Locate the cell with the specified text and output its [X, Y] center coordinate. 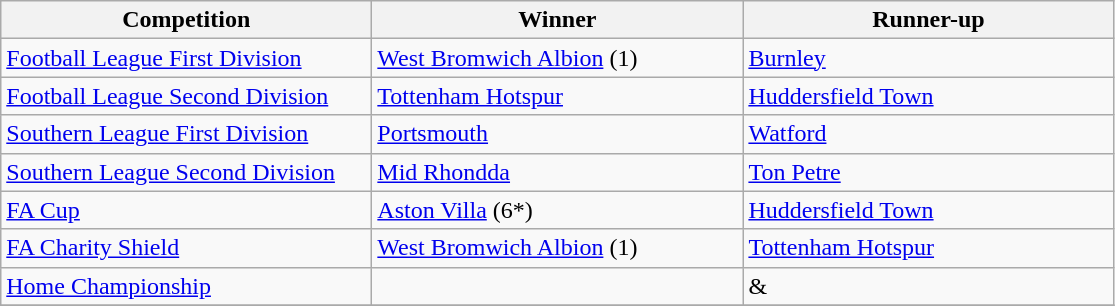
Southern League Second Division [186, 172]
Winner [558, 20]
Aston Villa (6*) [558, 210]
Southern League First Division [186, 134]
Competition [186, 20]
FA Cup [186, 210]
Mid Rhondda [558, 172]
FA Charity Shield [186, 248]
Home Championship [186, 286]
Football League First Division [186, 58]
Burnley [928, 58]
Football League Second Division [186, 96]
Portsmouth [558, 134]
Runner-up [928, 20]
Watford [928, 134]
Ton Petre [928, 172]
& [928, 286]
